Detect which cell encompasses the target text, then output its (x, y) center coordinate. 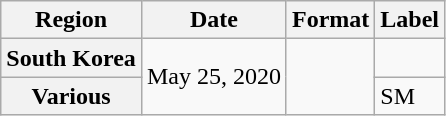
Region (72, 20)
Date (214, 20)
SM (410, 96)
Label (410, 20)
May 25, 2020 (214, 77)
Various (72, 96)
South Korea (72, 58)
Format (330, 20)
